Identify which cell holds the provided text, then report its (x, y) central coordinate. 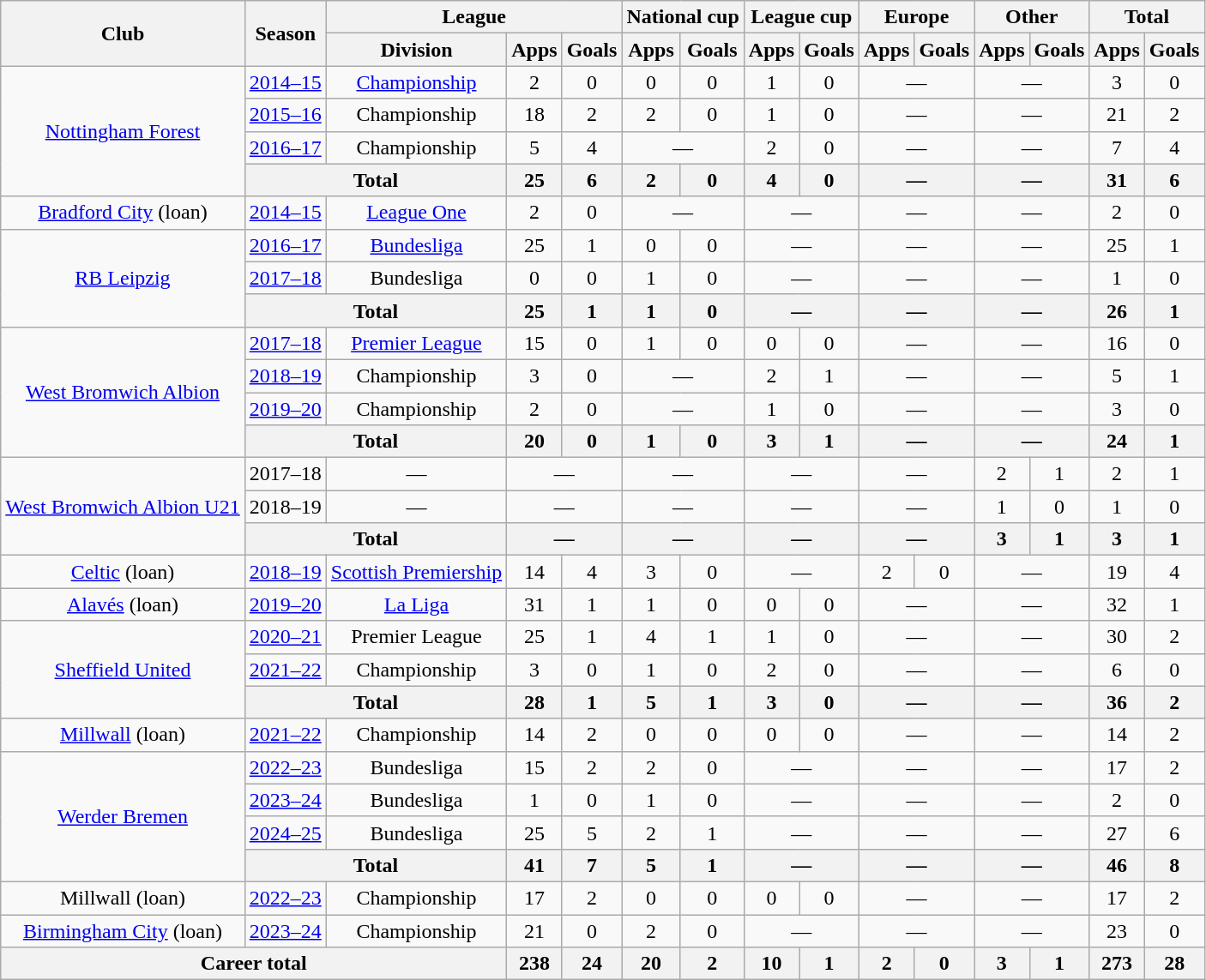
10 (771, 964)
Sheffield United (123, 670)
Birmingham City (loan) (123, 930)
26 (1117, 310)
19 (1117, 572)
Scottish Premiership (416, 572)
Europe (916, 17)
238 (534, 964)
West Bromwich Albion (123, 392)
La Liga (416, 604)
2015–16 (285, 115)
League One (416, 213)
Bradford City (loan) (123, 213)
23 (1117, 930)
Celtic (loan) (123, 572)
32 (1117, 604)
Club (123, 33)
8 (1174, 865)
41 (534, 865)
National cup (683, 17)
League (473, 17)
RB Leipzig (123, 278)
27 (1117, 833)
30 (1117, 637)
West Bromwich Albion U21 (123, 507)
Werder Bremen (123, 816)
Nottingham Forest (123, 131)
46 (1117, 865)
273 (1117, 964)
18 (534, 115)
Season (285, 33)
Division (416, 50)
36 (1117, 702)
Career total (254, 964)
16 (1117, 343)
Other (1032, 17)
2020–21 (285, 637)
2024–25 (285, 833)
Alavés (loan) (123, 604)
League cup (801, 17)
